Search for the cell housing the specified text and yield its (x, y) center coordinate. 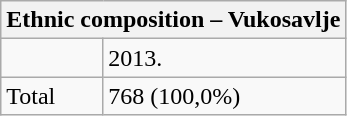
2013. (224, 58)
Total (52, 96)
768 (100,0%) (224, 96)
Ethnic composition – Vukosavlje (174, 20)
